Find where the given text appears and provide that cell's center as [x, y] coordinate. 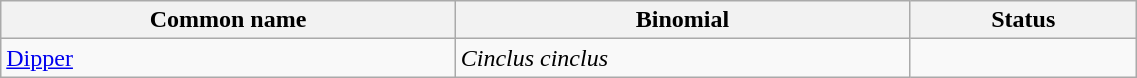
Binomial [682, 20]
Status [1024, 20]
Cinclus cinclus [682, 58]
Dipper [228, 58]
Common name [228, 20]
